For the text-containing cell, return its midpoint in (X, Y) coordinate format. 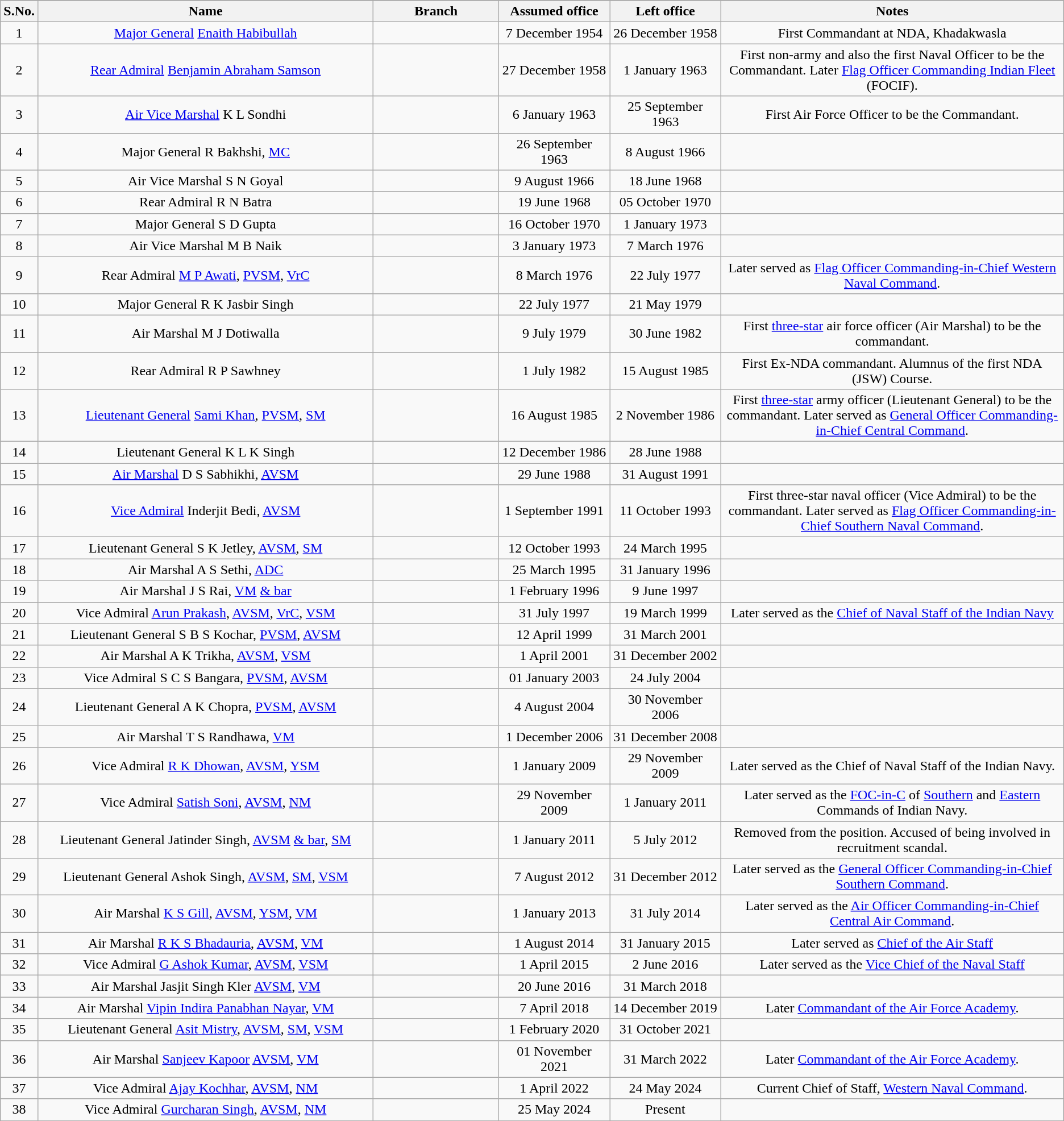
1 April 2022 (554, 1088)
Vice Admiral G Ashok Kumar, AVSM, VSM (205, 965)
Later served as the Chief of Naval Staff of the Indian Navy (892, 613)
1 (19, 33)
Vice Admiral Inderjit Bedi, AVSM (205, 511)
1 August 2014 (554, 943)
15 August 1985 (665, 371)
Later served as Chief of the Air Staff (892, 943)
Later served as the Vice Chief of the Naval Staff (892, 965)
7 (19, 224)
1 April 2015 (554, 965)
16 October 1970 (554, 224)
First three-star army officer (Lieutenant General) to be the commandant. Later served as General Officer Commanding-in-Chief Central Command. (892, 416)
Air Marshal A K Trikha, AVSM, VSM (205, 656)
29 June 1988 (554, 474)
27 December 1958 (554, 70)
1 January 2013 (554, 914)
9 July 1979 (554, 333)
Vice Admiral Satish Soni, AVSM, NM (205, 803)
Air Marshal M J Dotiwalla (205, 333)
32 (19, 965)
16 (19, 511)
20 (19, 613)
1 January 2009 (554, 765)
Major General R K Jasbir Singh (205, 304)
16 August 1985 (554, 416)
12 December 1986 (554, 452)
Rear Admiral M P Awati, PVSM, VrC (205, 275)
25 May 2024 (554, 1110)
30 (19, 914)
37 (19, 1088)
First Commandant at NDA, Khadakwasla (892, 33)
First non-army and also the first Naval Officer to be the Commandant. Later Flag Officer Commanding Indian Fleet (FOCIF). (892, 70)
4 (19, 151)
Air Marshal D S Sabhikhi, AVSM (205, 474)
19 (19, 591)
7 August 2012 (554, 877)
20 June 2016 (554, 986)
First Air Force Officer to be the Commandant. (892, 115)
Present (665, 1110)
1 April 2001 (554, 656)
31 January 2015 (665, 943)
Major General R Bakhshi, MC (205, 151)
1 December 2006 (554, 736)
38 (19, 1110)
1 February 1996 (554, 591)
22 (19, 656)
Later served as the FOC-in-C of Southern and Eastern Commands of Indian Navy. (892, 803)
30 November 2006 (665, 707)
19 March 1999 (665, 613)
5 (19, 181)
7 December 1954 (554, 33)
Air Marshal Vipin Indira Panabhan Nayar, VM (205, 1008)
1 September 1991 (554, 511)
Air Marshal Jasjit Singh Kler AVSM, VM (205, 986)
1 January 1963 (665, 70)
28 June 1988 (665, 452)
1 February 2020 (554, 1029)
Branch (436, 11)
31 January 1996 (665, 570)
21 (19, 634)
15 (19, 474)
9 (19, 275)
6 January 1963 (554, 115)
Air Vice Marshal S N Goyal (205, 181)
27 (19, 803)
Air Marshal T S Randhawa, VM (205, 736)
S.No. (19, 11)
8 (19, 246)
Lieutenant General K L K Singh (205, 452)
Later served as Flag Officer Commanding-in-Chief Western Naval Command. (892, 275)
12 (19, 371)
31 March 2018 (665, 986)
Name (205, 11)
8 March 1976 (554, 275)
Rear Admiral R P Sawhney (205, 371)
7 March 1976 (665, 246)
18 June 1968 (665, 181)
Later served as the General Officer Commanding-in-Chief Southern Command. (892, 877)
35 (19, 1029)
Air Marshal R K S Bhadauria, AVSM, VM (205, 943)
Lieutenant General Sami Khan, PVSM, SM (205, 416)
Current Chief of Staff, Western Naval Command. (892, 1088)
31 December 2008 (665, 736)
26 (19, 765)
31 July 2014 (665, 914)
Air Marshal A S Sethi, ADC (205, 570)
9 June 1997 (665, 591)
21 May 1979 (665, 304)
Air Vice Marshal K L Sondhi (205, 115)
First Ex-NDA commandant. Alumnus of the first NDA (JSW) Course. (892, 371)
Air Marshal Sanjeev Kapoor AVSM, VM (205, 1058)
1 January 1973 (665, 224)
Lieutenant General S K Jetley, AVSM, SM (205, 548)
4 August 2004 (554, 707)
34 (19, 1008)
Lieutenant General Asit Mistry, AVSM, SM, VSM (205, 1029)
01 January 2003 (554, 678)
9 August 1966 (554, 181)
30 June 1982 (665, 333)
2 June 2016 (665, 965)
3 (19, 115)
Air Marshal K S Gill, AVSM, YSM, VM (205, 914)
Vice Admiral S C S Bangara, PVSM, AVSM (205, 678)
24 March 1995 (665, 548)
Vice Admiral Arun Prakash, AVSM, VrC, VSM (205, 613)
First three-star air force officer (Air Marshal) to be the commandant. (892, 333)
1 July 1982 (554, 371)
14 (19, 452)
Rear Admiral R N Batra (205, 202)
Notes (892, 11)
25 September 1963 (665, 115)
Major General Enaith Habibullah (205, 33)
33 (19, 986)
Major General S D Gupta (205, 224)
25 (19, 736)
5 July 2012 (665, 839)
31 July 1997 (554, 613)
31 (19, 943)
10 (19, 304)
31 March 2022 (665, 1058)
31 March 2001 (665, 634)
Vice Admiral R K Dhowan, AVSM, YSM (205, 765)
12 October 1993 (554, 548)
Later served as the Chief of Naval Staff of the Indian Navy. (892, 765)
36 (19, 1058)
Later served as the Air Officer Commanding-in-Chief Central Air Command. (892, 914)
31 December 2002 (665, 656)
23 (19, 678)
11 (19, 333)
2 November 1986 (665, 416)
13 (19, 416)
Lieutenant General Ashok Singh, AVSM, SM, VSM (205, 877)
Air Vice Marshal M B Naik (205, 246)
01 November 2021 (554, 1058)
26 December 1958 (665, 33)
28 (19, 839)
Left office (665, 11)
26 September 1963 (554, 151)
Lieutenant General A K Chopra, PVSM, AVSM (205, 707)
05 October 1970 (665, 202)
First three-star naval officer (Vice Admiral) to be the commandant. Later served as Flag Officer Commanding-in-Chief Southern Naval Command. (892, 511)
19 June 1968 (554, 202)
25 March 1995 (554, 570)
18 (19, 570)
6 (19, 202)
Air Marshal J S Rai, VM & bar (205, 591)
31 December 2012 (665, 877)
2 (19, 70)
17 (19, 548)
7 April 2018 (554, 1008)
11 October 1993 (665, 511)
24 July 2004 (665, 678)
Vice Admiral Ajay Kochhar, AVSM, NM (205, 1088)
3 January 1973 (554, 246)
12 April 1999 (554, 634)
24 (19, 707)
Lieutenant General Jatinder Singh, AVSM & bar, SM (205, 839)
Removed from the position. Accused of being involved in recruitment scandal. (892, 839)
24 May 2024 (665, 1088)
Lieutenant General S B S Kochar, PVSM, AVSM (205, 634)
14 December 2019 (665, 1008)
8 August 1966 (665, 151)
29 (19, 877)
Vice Admiral Gurcharan Singh, AVSM, NM (205, 1110)
Rear Admiral Benjamin Abraham Samson (205, 70)
Assumed office (554, 11)
31 October 2021 (665, 1029)
31 August 1991 (665, 474)
